Capture the cell that displays the provided text and extract its (X, Y) central coordinate. 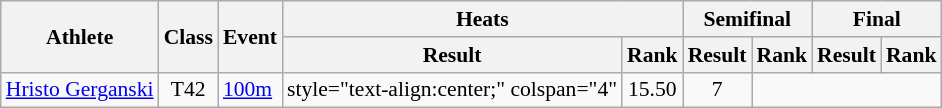
100m (250, 90)
Hristo Gerganski (80, 90)
15.50 (652, 90)
Heats (482, 19)
Semifinal (748, 19)
Final (876, 19)
Event (250, 36)
Athlete (80, 36)
style="text-align:center;" colspan="4" (452, 90)
7 (718, 90)
T42 (188, 90)
Class (188, 36)
